Output the [x, y] coordinate of the center of the cell containing the given text.  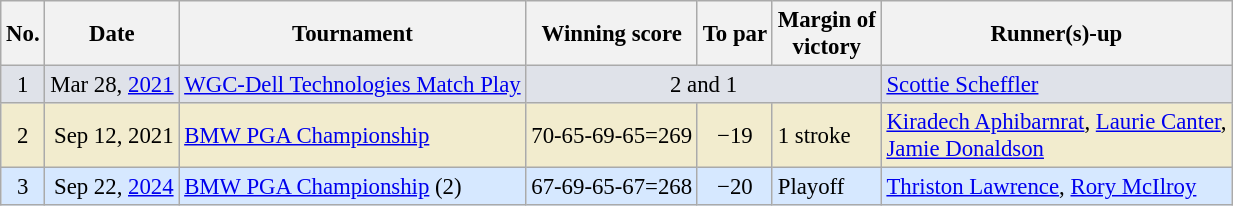
BMW PGA Championship [352, 136]
Winning score [612, 34]
Tournament [352, 34]
To par [734, 34]
Thriston Lawrence, Rory McIlroy [1056, 187]
1 stroke [826, 136]
Runner(s)-up [1056, 34]
2 [23, 136]
Sep 22, 2024 [112, 187]
BMW PGA Championship (2) [352, 187]
Scottie Scheffler [1056, 85]
2 and 1 [704, 85]
Playoff [826, 187]
WGC-Dell Technologies Match Play [352, 85]
Margin ofvictory [826, 34]
−20 [734, 187]
67-69-65-67=268 [612, 187]
Date [112, 34]
No. [23, 34]
−19 [734, 136]
70-65-69-65=269 [612, 136]
Mar 28, 2021 [112, 85]
Sep 12, 2021 [112, 136]
Kiradech Aphibarnrat, Laurie Canter, Jamie Donaldson [1056, 136]
3 [23, 187]
1 [23, 85]
